Capture the cell that displays the provided text and extract its (x, y) central coordinate. 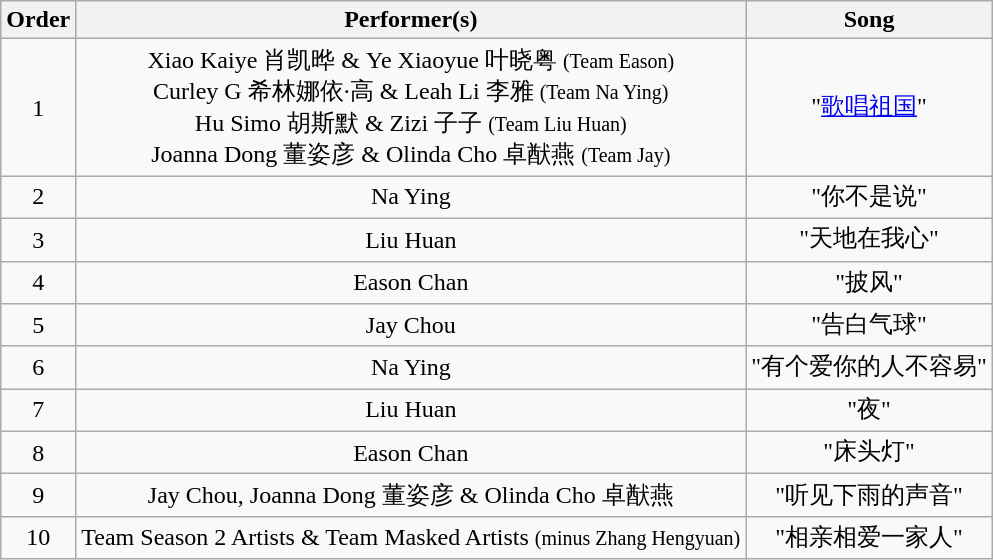
Jay Chou (411, 326)
6 (38, 368)
"床头灯" (870, 452)
Performer(s) (411, 20)
Team Season 2 Artists & Team Masked Artists (minus Zhang Hengyuan) (411, 538)
7 (38, 410)
5 (38, 326)
10 (38, 538)
1 (38, 108)
2 (38, 198)
"夜" (870, 410)
Song (870, 20)
"告白气球" (870, 326)
3 (38, 240)
Order (38, 20)
Jay Chou, Joanna Dong 董姿彦 & Olinda Cho 卓猷燕 (411, 496)
9 (38, 496)
4 (38, 282)
"相亲相爱一家人" (870, 538)
8 (38, 452)
"披风" (870, 282)
"歌唱祖国" (870, 108)
"有个爱你的人不容易" (870, 368)
"听见下雨的声音" (870, 496)
"你不是说" (870, 198)
"天地在我心" (870, 240)
